Capture the cell that displays the provided text and extract its (X, Y) central coordinate. 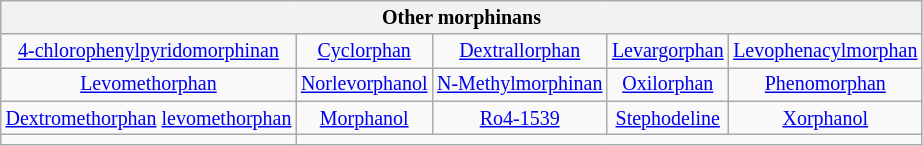
Morphanol (364, 118)
Dextromethorphan levomethorphan (148, 118)
Dextrallorphan (520, 52)
Stephodeline (668, 118)
Norlevorphanol (364, 84)
Levomethorphan (148, 84)
Levophenacylmorphan (825, 52)
Other morphinans (462, 18)
Cyclorphan (364, 52)
Levargorphan (668, 52)
Oxilorphan (668, 84)
N-Methylmorphinan (520, 84)
4-chlorophenylpyridomorphinan (148, 52)
Phenomorphan (825, 84)
Xorphanol (825, 118)
Ro4-1539 (520, 118)
